Find where the given text appears and provide that cell's center as [x, y] coordinate. 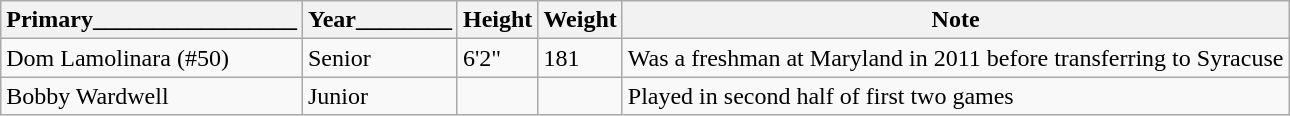
Dom Lamolinara (#50) [152, 58]
Was a freshman at Maryland in 2011 before transferring to Syracuse [956, 58]
Height [497, 20]
Note [956, 20]
Played in second half of first two games [956, 96]
Primary_________________ [152, 20]
Year________ [380, 20]
Senior [380, 58]
181 [580, 58]
Bobby Wardwell [152, 96]
6'2" [497, 58]
Junior [380, 96]
Weight [580, 20]
